From the cell containing the given text, extract its center point as [X, Y] coordinate. 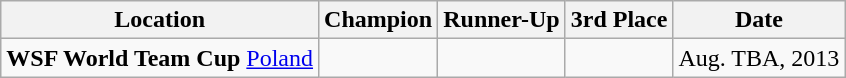
WSF World Team Cup Poland [160, 58]
Aug. TBA, 2013 [759, 58]
Location [160, 20]
Champion [378, 20]
3rd Place [619, 20]
Runner-Up [502, 20]
Date [759, 20]
